Return [X, Y] of the center of cell containing provided text 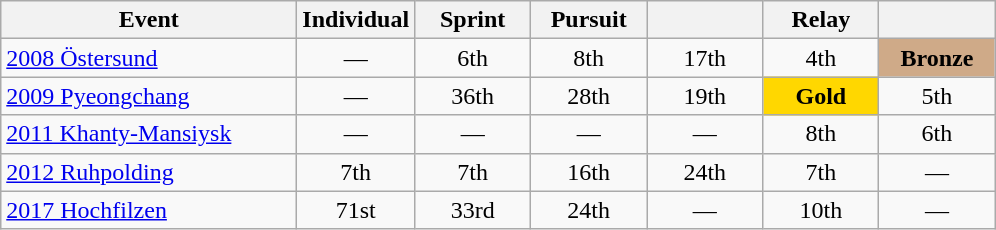
2009 Pyeongchang [149, 96]
2017 Hochfilzen [149, 210]
Gold [821, 96]
5th [937, 96]
33rd [473, 210]
28th [589, 96]
Individual [356, 20]
2008 Östersund [149, 58]
2011 Khanty-Mansiysk [149, 134]
36th [473, 96]
4th [821, 58]
Event [149, 20]
Bronze [937, 58]
Relay [821, 20]
19th [705, 96]
2012 Ruhpolding [149, 172]
16th [589, 172]
10th [821, 210]
71st [356, 210]
17th [705, 58]
Pursuit [589, 20]
Sprint [473, 20]
